Find where the given text appears and provide that cell's center as [X, Y] coordinate. 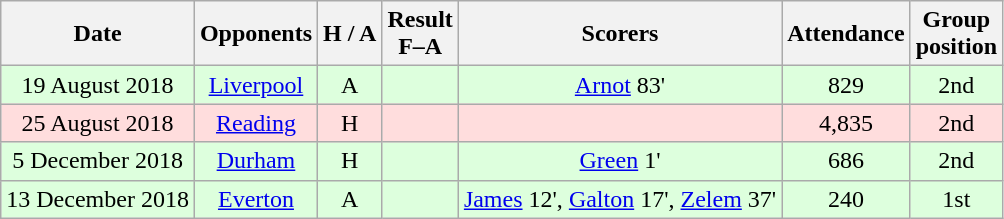
25 August 2018 [98, 123]
19 August 2018 [98, 85]
Attendance [846, 34]
James 12', Galton 17', Zelem 37' [620, 199]
Green 1' [620, 161]
H / A [350, 34]
Durham [256, 161]
Date [98, 34]
1st [956, 199]
Scorers [620, 34]
13 December 2018 [98, 199]
4,835 [846, 123]
Everton [256, 199]
240 [846, 199]
Liverpool [256, 85]
Arnot 83' [620, 85]
829 [846, 85]
Opponents [256, 34]
Reading [256, 123]
Groupposition [956, 34]
686 [846, 161]
5 December 2018 [98, 161]
ResultF–A [420, 34]
